For the text-containing cell, return its midpoint in (x, y) coordinate format. 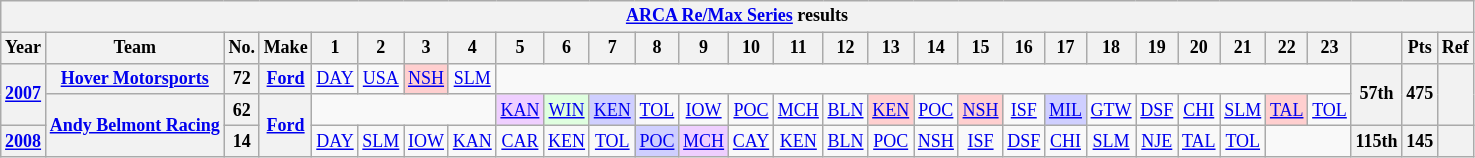
475 (1420, 94)
7 (612, 48)
WIN (567, 110)
115th (1376, 140)
22 (1287, 48)
No. (242, 48)
2008 (24, 140)
2 (381, 48)
6 (567, 48)
Team (134, 48)
2007 (24, 94)
16 (1024, 48)
3 (426, 48)
Andy Belmont Racing (134, 125)
12 (846, 48)
Year (24, 48)
GTW (1111, 110)
9 (704, 48)
72 (242, 78)
19 (1157, 48)
Make (286, 48)
CAY (750, 140)
11 (798, 48)
10 (750, 48)
57th (1376, 94)
Pts (1420, 48)
4 (472, 48)
23 (1330, 48)
15 (980, 48)
17 (1066, 48)
21 (1243, 48)
CAR (520, 140)
18 (1111, 48)
NJE (1157, 140)
ARCA Re/Max Series results (737, 16)
Hover Motorsports (134, 78)
MIL (1066, 110)
5 (520, 48)
USA (381, 78)
145 (1420, 140)
13 (891, 48)
20 (1199, 48)
Ref (1456, 48)
1 (335, 48)
8 (657, 48)
62 (242, 110)
